Provide the (x, y) coordinate of the cell's center where the given text is located.  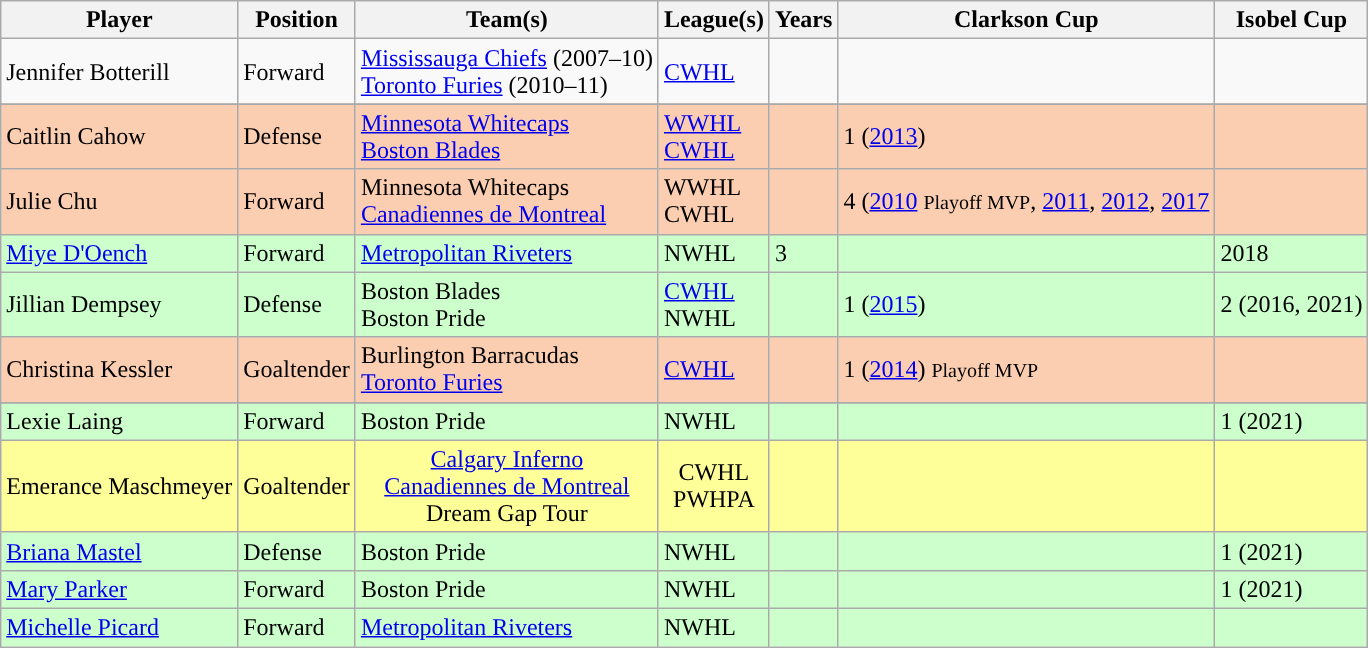
Lexie Laing (120, 421)
Miye D'Oench (120, 253)
3 (803, 253)
Clarkson Cup (1026, 20)
Player (120, 20)
1 (2013) (1026, 136)
Mary Parker (120, 589)
Isobel Cup (1292, 20)
League(s) (714, 20)
Jillian Dempsey (120, 304)
Minnesota WhitecapsBoston Blades (506, 136)
1 (2015) (1026, 304)
Boston BladesBoston Pride (506, 304)
Julie Chu (120, 202)
Jennifer Botterill (120, 72)
1 (2014) Playoff MVP (1026, 370)
2 (2016, 2021) (1292, 304)
Mississauga Chiefs (2007–10)Toronto Furies (2010–11) (506, 72)
Team(s) (506, 20)
Burlington BarracudasToronto Furies (506, 370)
CWHLNWHL (714, 304)
Position (297, 20)
Christina Kessler (120, 370)
4 (2010 Playoff MVP, 2011, 2012, 2017 (1026, 202)
2018 (1292, 253)
CWHLPWHPA (714, 486)
Emerance Maschmeyer (120, 486)
Minnesota WhitecapsCanadiennes de Montreal (506, 202)
Years (803, 20)
Calgary InfernoCanadiennes de MontrealDream Gap Tour (506, 486)
Briana Mastel (120, 551)
Caitlin Cahow (120, 136)
Michelle Picard (120, 627)
